Identify which cell holds the provided text, then report its [X, Y] central coordinate. 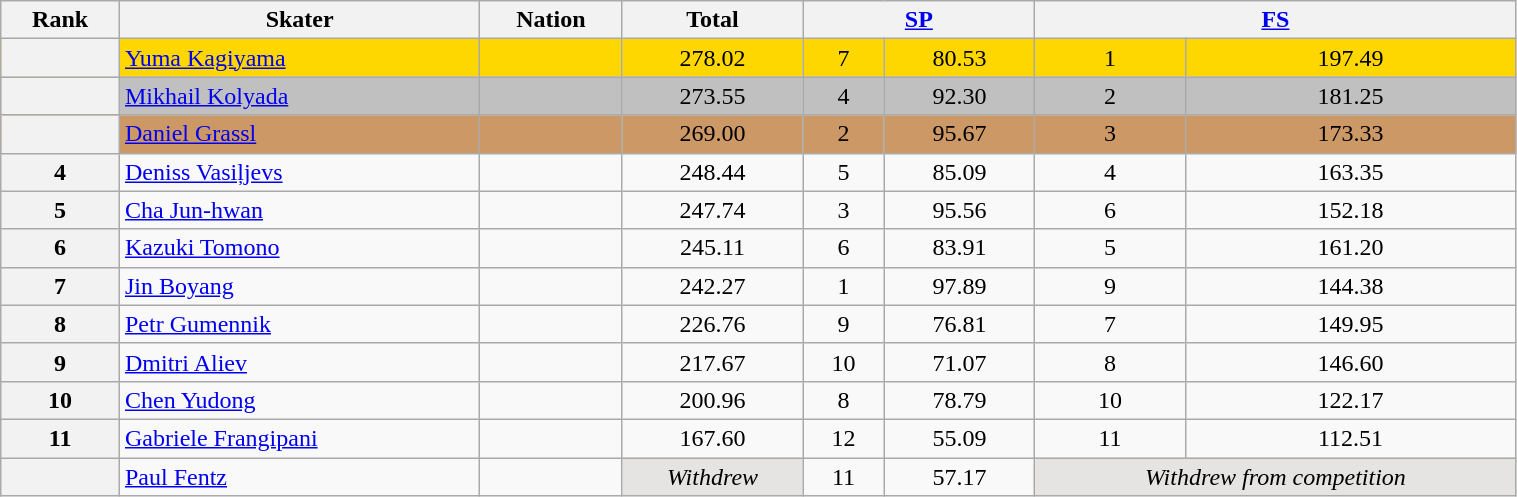
Dmitri Aliev [299, 362]
146.60 [1350, 362]
217.67 [712, 362]
Chen Yudong [299, 400]
Daniel Grassl [299, 134]
Withdrew from competition [1276, 477]
163.35 [1350, 172]
161.20 [1350, 248]
Paul Fentz [299, 477]
Kazuki Tomono [299, 248]
181.25 [1350, 96]
Jin Boyang [299, 286]
Skater [299, 20]
Total [712, 20]
76.81 [960, 324]
57.17 [960, 477]
247.74 [712, 210]
78.79 [960, 400]
Petr Gumennik [299, 324]
95.56 [960, 210]
FS [1276, 20]
122.17 [1350, 400]
Rank [60, 20]
55.09 [960, 438]
149.95 [1350, 324]
242.27 [712, 286]
92.30 [960, 96]
Gabriele Frangipani [299, 438]
85.09 [960, 172]
173.33 [1350, 134]
Mikhail Kolyada [299, 96]
248.44 [712, 172]
167.60 [712, 438]
112.51 [1350, 438]
Nation [551, 20]
12 [844, 438]
278.02 [712, 58]
80.53 [960, 58]
200.96 [712, 400]
71.07 [960, 362]
152.18 [1350, 210]
Deniss Vasiļjevs [299, 172]
Yuma Kagiyama [299, 58]
97.89 [960, 286]
269.00 [712, 134]
Cha Jun-hwan [299, 210]
226.76 [712, 324]
95.67 [960, 134]
144.38 [1350, 286]
83.91 [960, 248]
273.55 [712, 96]
245.11 [712, 248]
SP [919, 20]
Withdrew [712, 477]
197.49 [1350, 58]
